Output the (x, y) coordinate of the center of the cell containing the given text.  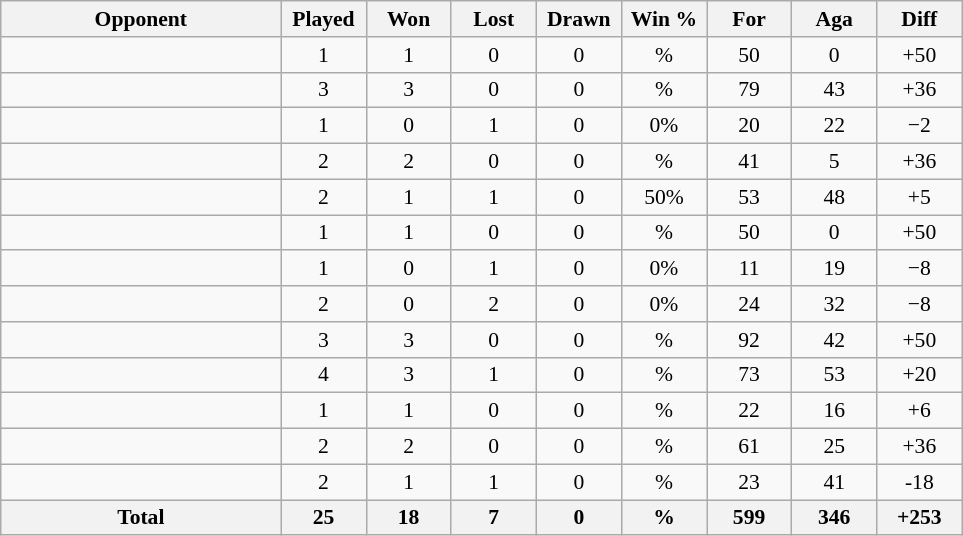
Diff (920, 19)
+5 (920, 197)
Win % (664, 19)
346 (834, 518)
43 (834, 90)
32 (834, 304)
18 (408, 518)
23 (748, 482)
-18 (920, 482)
79 (748, 90)
Won (408, 19)
+20 (920, 375)
Opponent (141, 19)
Drawn (578, 19)
5 (834, 162)
Aga (834, 19)
+253 (920, 518)
599 (748, 518)
19 (834, 269)
+6 (920, 411)
24 (748, 304)
4 (324, 375)
92 (748, 340)
Total (141, 518)
For (748, 19)
−2 (920, 126)
73 (748, 375)
20 (748, 126)
16 (834, 411)
48 (834, 197)
42 (834, 340)
Played (324, 19)
Lost (494, 19)
11 (748, 269)
61 (748, 447)
50% (664, 197)
7 (494, 518)
